Return (X, Y) of the center of cell containing provided text 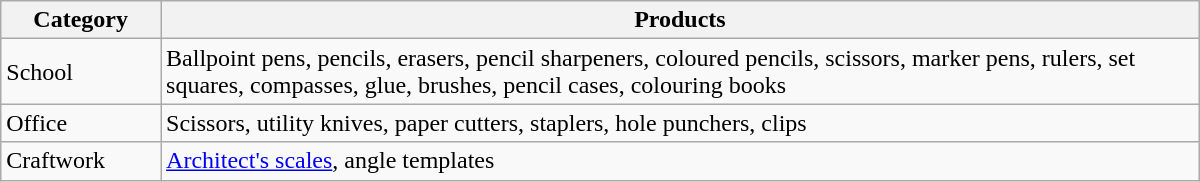
School (81, 72)
Products (680, 20)
Architect's scales, angle templates (680, 161)
Scissors, utility knives, paper cutters, staplers, hole punchers, clips (680, 123)
Category (81, 20)
Office (81, 123)
Craftwork (81, 161)
